Extract the (x, y) coordinate from the center of the cell holding the provided text.  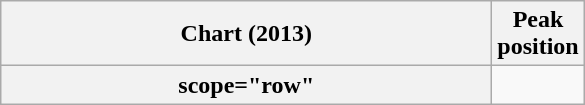
Chart (2013) (246, 34)
Peakposition (538, 34)
scope="row" (246, 85)
